Scan for the cell matching the given text and deliver its (X, Y) coordinate at center. 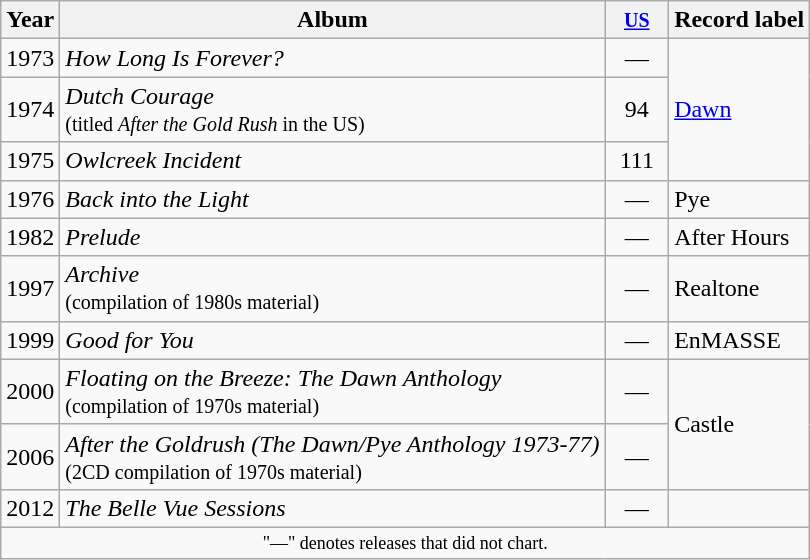
EnMASSE (740, 340)
Prelude (332, 237)
Record label (740, 20)
2006 (30, 456)
The Belle Vue Sessions (332, 508)
Dutch Courage (titled After the Gold Rush in the US) (332, 110)
After the Goldrush (The Dawn/Pye Anthology 1973-77) (2CD compilation of 1970s material) (332, 456)
Floating on the Breeze: The Dawn Anthology (compilation of 1970s material) (332, 392)
After Hours (740, 237)
1982 (30, 237)
Owlcreek Incident (332, 161)
1999 (30, 340)
1976 (30, 199)
94 (637, 110)
How Long Is Forever? (332, 58)
Back into the Light (332, 199)
2000 (30, 392)
Year (30, 20)
Castle (740, 424)
1974 (30, 110)
1973 (30, 58)
Realtone (740, 288)
Album (332, 20)
Archive (compilation of 1980s material) (332, 288)
Dawn (740, 110)
"—" denotes releases that did not chart. (406, 542)
2012 (30, 508)
1997 (30, 288)
US (637, 20)
Pye (740, 199)
111 (637, 161)
Good for You (332, 340)
1975 (30, 161)
